Locate the cell with the specified text and output its [x, y] center coordinate. 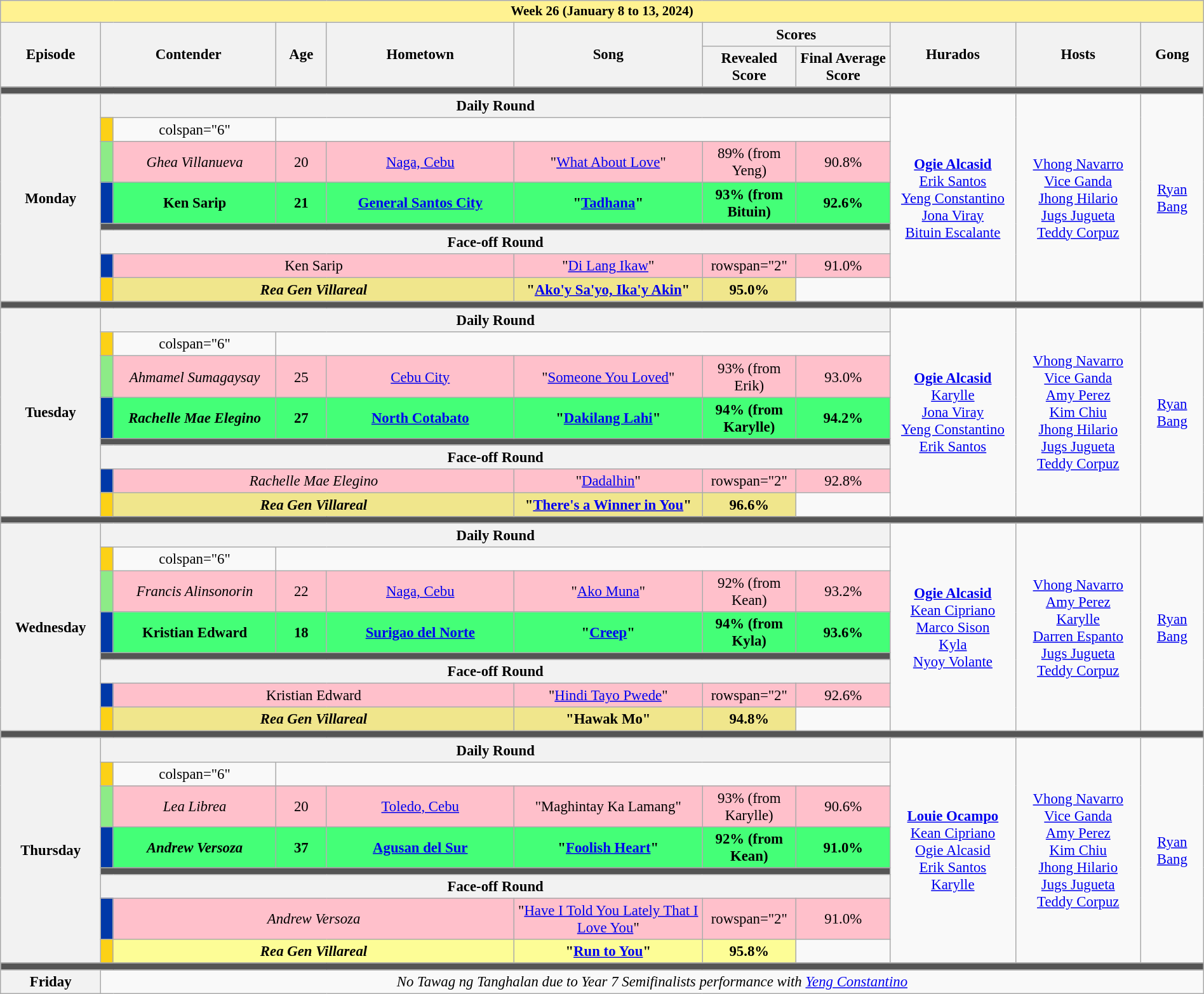
"Tadhana" [608, 203]
95.8% [749, 951]
18 [301, 632]
North Cotabato [420, 418]
22 [301, 592]
Ahmamel Sumagaysay [194, 377]
Surigao del Norte [420, 632]
21 [301, 203]
94.2% [843, 418]
Ogie AlcasidKean CiprianoMarco SisonKylaNyoy Volante [953, 627]
"Foolish Heart" [608, 847]
General Santos City [420, 203]
Friday [51, 982]
"There's a Winner in You" [608, 505]
Song [608, 55]
Final Average Score [843, 66]
Lea Librea [194, 806]
"Ako'y Sa'yo, Ika'y Akin" [608, 290]
No Tawag ng Tanghalan due to Year 7 Semifinalists performance with Yeng Constantino [653, 982]
Louie OcampoKean CiprianoOgie AlcasidErik SantosKarylle [953, 851]
Cebu City [420, 377]
Vhong NavarroVice GandaJhong HilarioJugs JuguetaTeddy Corpuz [1078, 198]
Vhong NavarroAmy PerezKarylleDarren EspantoJugs JuguetaTeddy Corpuz [1078, 627]
"Creep" [608, 632]
Gong [1172, 55]
27 [301, 418]
Contender [189, 55]
Ghea Villanueva [194, 162]
Hosts [1078, 55]
Ogie AlcasidErik SantosYeng ConstantinoJona VirayBituin Escalante [953, 198]
"Dadalhin" [608, 481]
Episode [51, 55]
93.0% [843, 377]
"Have I Told You Lately That I Love You" [608, 919]
Toledo, Cebu [420, 806]
Monday [51, 198]
95.0% [749, 290]
Francis Alinsonorin [194, 592]
Ogie AlcasidKarylleJona VirayYeng ConstantinoErik Santos [953, 413]
Agusan del Sur [420, 847]
Hometown [420, 55]
96.6% [749, 505]
93% (from Karylle) [749, 806]
90.8% [843, 162]
Age [301, 55]
"Run to You" [608, 951]
90.6% [843, 806]
94% (from Karylle) [749, 418]
93.2% [843, 592]
93% (from Bituin) [749, 203]
93% (from Erik) [749, 377]
"Maghintay Ka Lamang" [608, 806]
25 [301, 377]
Thursday [51, 851]
Wednesday [51, 627]
"Hindi Tayo Pwede" [608, 696]
Scores [796, 34]
Week 26 (January 8 to 13, 2024) [602, 11]
"Di Lang Ikaw" [608, 266]
"Ako Muna" [608, 592]
92.8% [843, 481]
94.8% [749, 719]
"Someone You Loved" [608, 377]
89% (from Yeng) [749, 162]
"Hawak Mo" [608, 719]
Revealed Score [749, 66]
93.6% [843, 632]
Hurados [953, 55]
"Dakilang Lahi" [608, 418]
94% (from Kyla) [749, 632]
Tuesday [51, 413]
"What About Love" [608, 162]
37 [301, 847]
